Scan for the cell matching the given text and deliver its [x, y] coordinate at center. 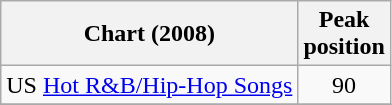
90 [344, 85]
Peakposition [344, 34]
Chart (2008) [150, 34]
US Hot R&B/Hip-Hop Songs [150, 85]
